Capture the cell that displays the provided text and extract its (X, Y) central coordinate. 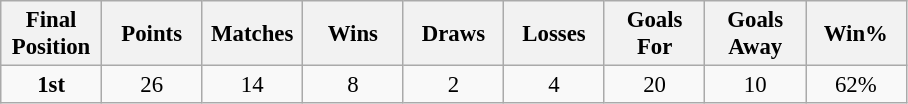
Draws (454, 34)
26 (152, 85)
62% (856, 85)
10 (756, 85)
Matches (252, 34)
Final Position (52, 34)
Goals For (654, 34)
14 (252, 85)
Win% (856, 34)
Points (152, 34)
Wins (354, 34)
Losses (554, 34)
1st (52, 85)
20 (654, 85)
4 (554, 85)
8 (354, 85)
2 (454, 85)
Goals Away (756, 34)
